From the cell containing the given text, extract its center point as (X, Y) coordinate. 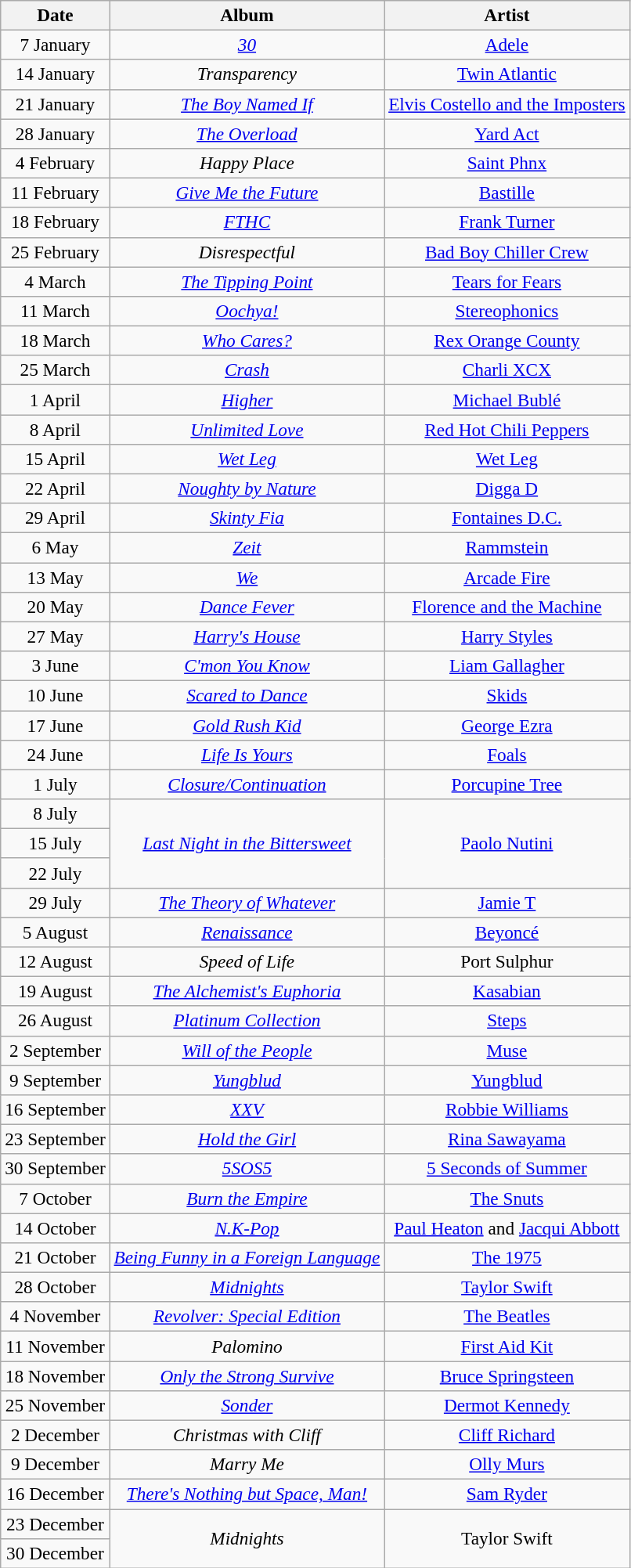
Florence and the Machine (507, 607)
Twin Atlantic (507, 74)
The Tipping Point (247, 281)
Tears for Fears (507, 281)
Disrespectful (247, 252)
24 June (55, 755)
Skinty Fia (247, 518)
10 June (55, 695)
8 July (55, 813)
22 July (55, 873)
5SOS5 (247, 1169)
Olly Murs (507, 1465)
The Beatles (507, 1317)
Will of the People (247, 1051)
Being Funny in a Foreign Language (247, 1257)
Rina Sawayama (507, 1139)
8 April (55, 429)
Liam Gallagher (507, 665)
Album (247, 15)
First Aid Kit (507, 1346)
Unlimited Love (247, 429)
Scared to Dance (247, 695)
Rammstein (507, 547)
12 August (55, 961)
16 December (55, 1494)
28 January (55, 133)
Last Night in the Bittersweet (247, 842)
Dance Fever (247, 607)
Noughty by Nature (247, 488)
18 November (55, 1375)
Saint Phnx (507, 163)
Crash (247, 370)
Kasabian (507, 991)
The Overload (247, 133)
Marry Me (247, 1465)
Speed of Life (247, 961)
13 May (55, 577)
Cliff Richard (507, 1435)
Hold the Girl (247, 1139)
Artist (507, 15)
23 December (55, 1523)
Rex Orange County (507, 341)
Happy Place (247, 163)
The Snuts (507, 1199)
Elvis Costello and the Imposters (507, 104)
Frank Turner (507, 222)
15 July (55, 843)
Charli XCX (507, 370)
The Boy Named If (247, 104)
22 April (55, 488)
Bruce Springsteen (507, 1375)
5 August (55, 932)
1 July (55, 784)
Who Cares? (247, 341)
The 1975 (507, 1257)
Sam Ryder (507, 1494)
Higher (247, 399)
30 (247, 45)
18 February (55, 222)
18 March (55, 341)
Life Is Yours (247, 755)
There's Nothing but Space, Man! (247, 1494)
4 November (55, 1317)
30 December (55, 1553)
Burn the Empire (247, 1199)
Port Sulphur (507, 961)
Paul Heaton and Jacqui Abbott (507, 1227)
30 September (55, 1169)
Sonder (247, 1405)
Robbie Williams (507, 1109)
28 October (55, 1287)
Give Me the Future (247, 193)
26 August (55, 1021)
29 July (55, 903)
20 May (55, 607)
21 October (55, 1257)
Renaissance (247, 932)
16 September (55, 1109)
XXV (247, 1109)
Bastille (507, 193)
Muse (507, 1051)
Foals (507, 755)
We (247, 577)
27 May (55, 636)
Harry's House (247, 636)
Platinum Collection (247, 1021)
15 April (55, 459)
17 June (55, 725)
21 January (55, 104)
2 September (55, 1051)
Paolo Nutini (507, 842)
Yard Act (507, 133)
Christmas with Cliff (247, 1435)
Digga D (507, 488)
The Theory of Whatever (247, 903)
23 September (55, 1139)
Stereophonics (507, 311)
4 March (55, 281)
25 March (55, 370)
Red Hot Chili Peppers (507, 429)
Closure/Continuation (247, 784)
29 April (55, 518)
9 December (55, 1465)
Gold Rush Kid (247, 725)
25 February (55, 252)
FTHC (247, 222)
3 June (55, 665)
Oochya! (247, 311)
Zeit (247, 547)
Beyoncé (507, 932)
Michael Bublé (507, 399)
Transparency (247, 74)
6 May (55, 547)
N.K-Pop (247, 1227)
14 January (55, 74)
Harry Styles (507, 636)
C'mon You Know (247, 665)
The Alchemist's Euphoria (247, 991)
Skids (507, 695)
Steps (507, 1021)
Adele (507, 45)
Revolver: Special Edition (247, 1317)
Arcade Fire (507, 577)
14 October (55, 1227)
George Ezra (507, 725)
11 November (55, 1346)
Only the Strong Survive (247, 1375)
1 April (55, 399)
11 March (55, 311)
Porcupine Tree (507, 784)
Date (55, 15)
Fontaines D.C. (507, 518)
Dermot Kennedy (507, 1405)
Palomino (247, 1346)
25 November (55, 1405)
5 Seconds of Summer (507, 1169)
Bad Boy Chiller Crew (507, 252)
11 February (55, 193)
Jamie T (507, 903)
4 February (55, 163)
7 October (55, 1199)
2 December (55, 1435)
7 January (55, 45)
9 September (55, 1080)
19 August (55, 991)
